Detect which cell encompasses the target text, then output its (X, Y) center coordinate. 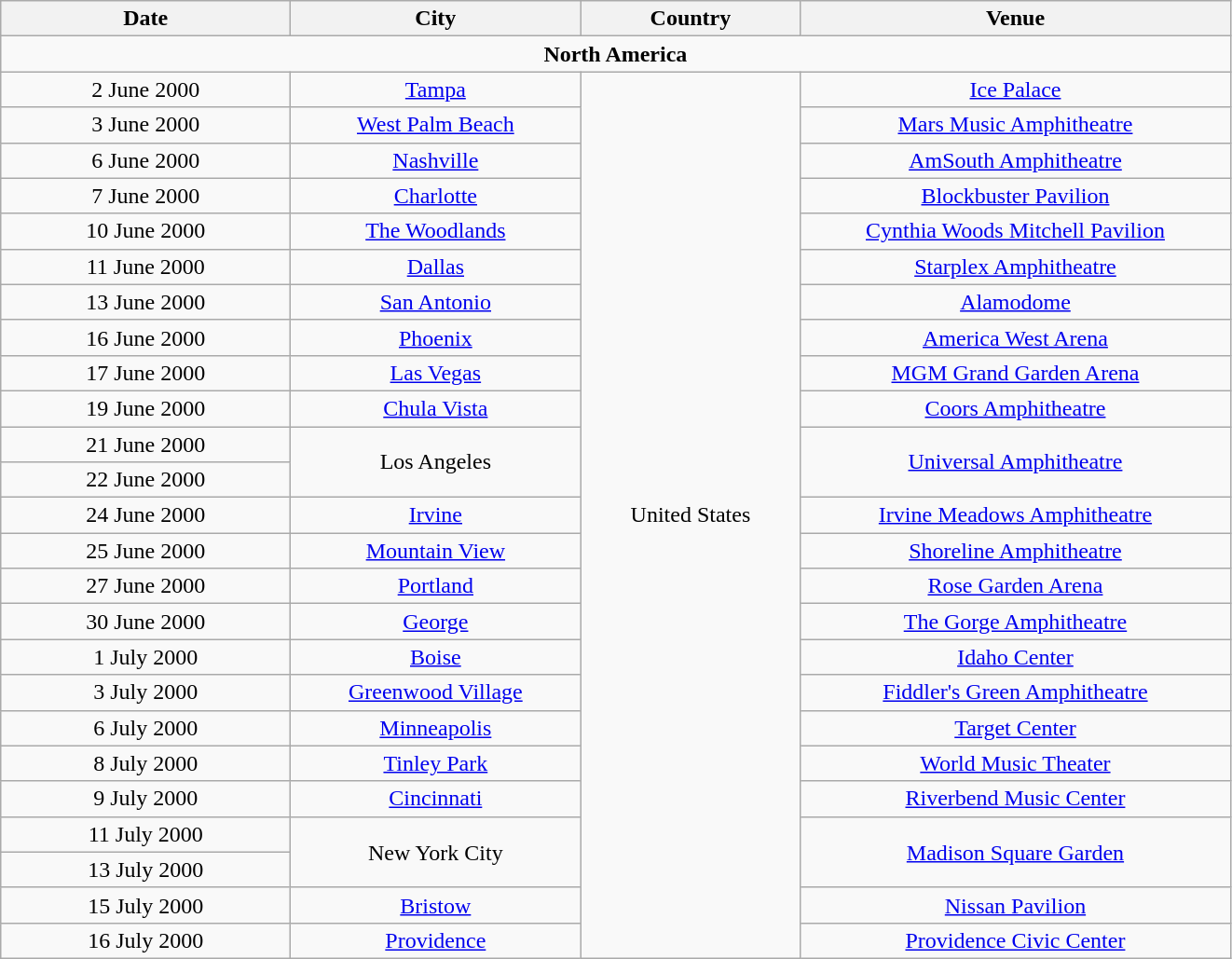
6 June 2000 (145, 160)
San Antonio (436, 302)
Irvine Meadows Amphitheatre (1016, 515)
Greenwood Village (436, 692)
Boise (436, 657)
25 June 2000 (145, 551)
Ice Palace (1016, 89)
Idaho Center (1016, 657)
Blockbuster Pavilion (1016, 196)
Cincinnati (436, 799)
13 June 2000 (145, 302)
Dallas (436, 267)
Alamodome (1016, 302)
Cynthia Woods Mitchell Pavilion (1016, 231)
United States (691, 515)
27 June 2000 (145, 586)
Date (145, 19)
Shoreline Amphitheatre (1016, 551)
City (436, 19)
22 June 2000 (145, 480)
Mountain View (436, 551)
7 June 2000 (145, 196)
3 June 2000 (145, 125)
AmSouth Amphitheatre (1016, 160)
30 June 2000 (145, 622)
Providence (436, 940)
World Music Theater (1016, 763)
Chula Vista (436, 408)
19 June 2000 (145, 408)
Starplex Amphitheatre (1016, 267)
New York City (436, 852)
Nashville (436, 160)
Universal Amphitheatre (1016, 462)
Portland (436, 586)
6 July 2000 (145, 728)
1 July 2000 (145, 657)
11 June 2000 (145, 267)
Irvine (436, 515)
11 July 2000 (145, 834)
Bristow (436, 905)
George (436, 622)
Tinley Park (436, 763)
The Woodlands (436, 231)
Charlotte (436, 196)
America West Arena (1016, 337)
13 July 2000 (145, 870)
21 June 2000 (145, 445)
2 June 2000 (145, 89)
Tampa (436, 89)
The Gorge Amphitheatre (1016, 622)
10 June 2000 (145, 231)
Minneapolis (436, 728)
MGM Grand Garden Arena (1016, 373)
North America (615, 54)
Rose Garden Arena (1016, 586)
16 July 2000 (145, 940)
17 June 2000 (145, 373)
16 June 2000 (145, 337)
Providence Civic Center (1016, 940)
3 July 2000 (145, 692)
8 July 2000 (145, 763)
Fiddler's Green Amphitheatre (1016, 692)
Madison Square Garden (1016, 852)
Phoenix (436, 337)
9 July 2000 (145, 799)
Target Center (1016, 728)
Nissan Pavilion (1016, 905)
Mars Music Amphitheatre (1016, 125)
West Palm Beach (436, 125)
24 June 2000 (145, 515)
Venue (1016, 19)
Coors Amphitheatre (1016, 408)
15 July 2000 (145, 905)
Country (691, 19)
Riverbend Music Center (1016, 799)
Los Angeles (436, 462)
Las Vegas (436, 373)
